Output the (x, y) coordinate of the center of the cell containing the given text.  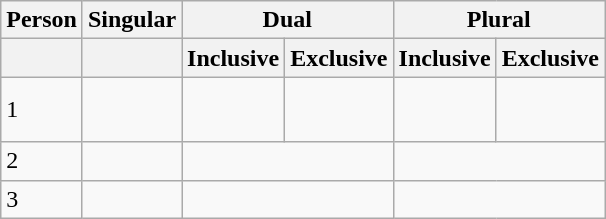
Plural (498, 20)
Dual (288, 20)
1 (42, 110)
Person (42, 20)
Singular (132, 20)
3 (42, 199)
2 (42, 161)
